Search for the cell housing the specified text and yield its (X, Y) center coordinate. 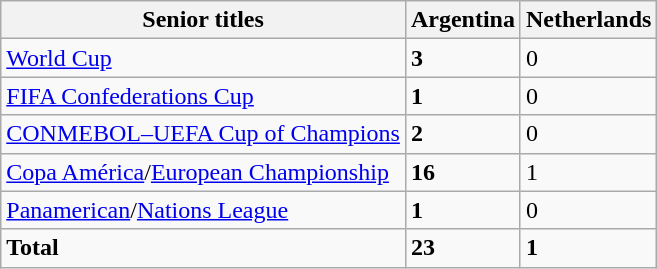
World Cup (204, 58)
FIFA Confederations Cup (204, 96)
16 (462, 172)
Total (204, 248)
Panamerican/Nations League (204, 210)
Senior titles (204, 20)
2 (462, 134)
Netherlands (588, 20)
CONMEBOL–UEFA Cup of Champions (204, 134)
Copa América/European Championship (204, 172)
Argentina (462, 20)
3 (462, 58)
23 (462, 248)
